Extract the [X, Y] coordinate from the center of the cell holding the provided text.  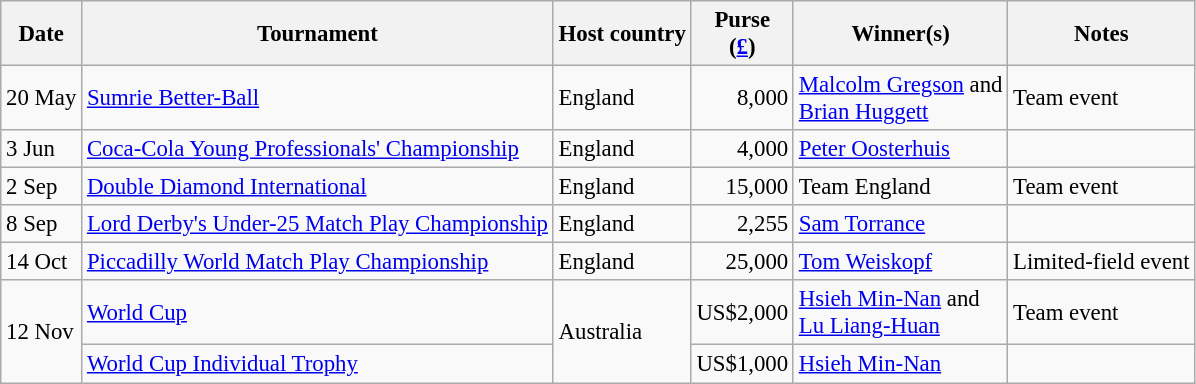
14 Oct [42, 262]
25,000 [742, 262]
Sumrie Better-Ball [318, 98]
Host country [622, 34]
World Cup [318, 312]
12 Nov [42, 331]
4,000 [742, 149]
Double Diamond International [318, 187]
Tom Weiskopf [900, 262]
US$2,000 [742, 312]
Purse(£) [742, 34]
15,000 [742, 187]
Tournament [318, 34]
Peter Oosterhuis [900, 149]
Malcolm Gregson and Brian Huggett [900, 98]
Sam Torrance [900, 224]
Coca-Cola Young Professionals' Championship [318, 149]
US$1,000 [742, 364]
2,255 [742, 224]
Hsieh Min-Nan [900, 364]
Piccadilly World Match Play Championship [318, 262]
Limited-field event [1102, 262]
2 Sep [42, 187]
Notes [1102, 34]
Date [42, 34]
Lord Derby's Under-25 Match Play Championship [318, 224]
Winner(s) [900, 34]
Hsieh Min-Nan and Lu Liang-Huan [900, 312]
3 Jun [42, 149]
Australia [622, 331]
World Cup Individual Trophy [318, 364]
Team England [900, 187]
8 Sep [42, 224]
20 May [42, 98]
8,000 [742, 98]
